For the text-containing cell, return its midpoint in (x, y) coordinate format. 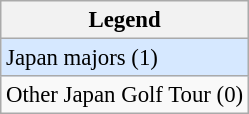
Other Japan Golf Tour (0) (125, 95)
Legend (125, 20)
Japan majors (1) (125, 58)
